Detect which cell encompasses the target text, then output its (x, y) center coordinate. 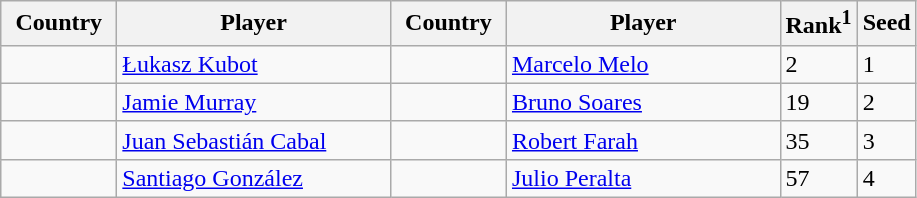
4 (886, 178)
Julio Peralta (643, 178)
Bruno Soares (643, 102)
1 (886, 64)
Seed (886, 24)
57 (818, 178)
Łukasz Kubot (254, 64)
Juan Sebastián Cabal (254, 140)
Robert Farah (643, 140)
Santiago González (254, 178)
Jamie Murray (254, 102)
3 (886, 140)
Rank1 (818, 24)
Marcelo Melo (643, 64)
19 (818, 102)
35 (818, 140)
